Determine the [x, y] coordinate at the center of the cell enclosing the given text.  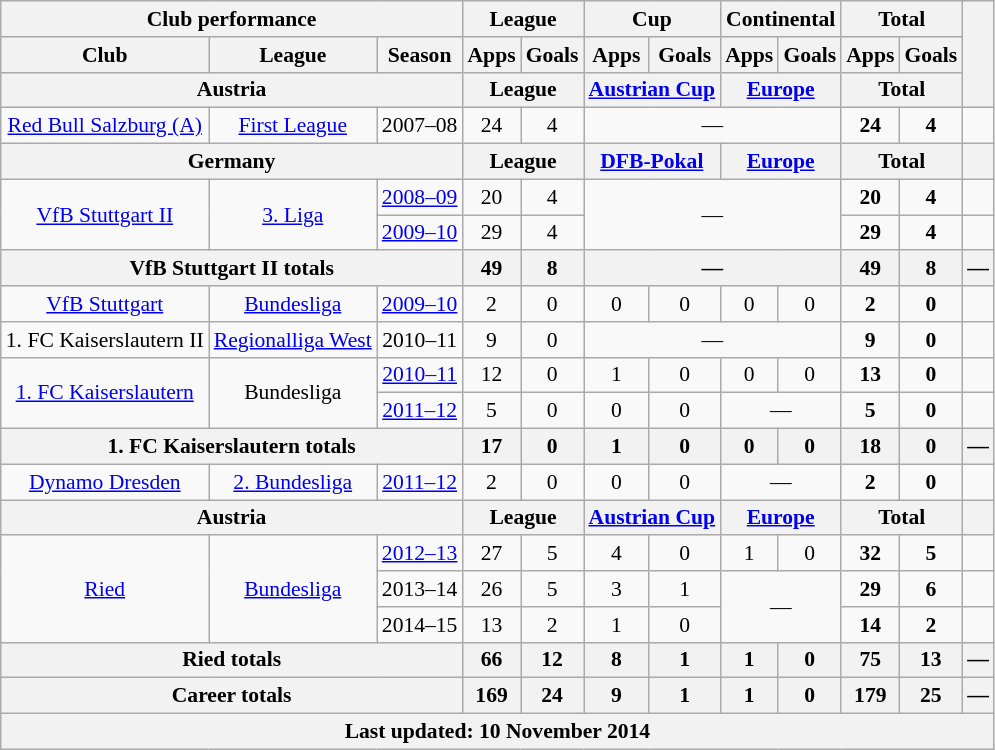
18 [870, 447]
75 [870, 660]
17 [491, 447]
25 [930, 696]
169 [491, 696]
VfB Stuttgart [105, 304]
Germany [232, 162]
DFB-Pokal [652, 162]
Career totals [232, 696]
66 [491, 660]
2007–08 [420, 126]
Continental [780, 19]
Club performance [232, 19]
3. Liga [293, 214]
2012–13 [420, 554]
26 [491, 589]
1. FC Kaiserslautern [105, 392]
179 [870, 696]
1. FC Kaiserslautern totals [232, 447]
1. FC Kaiserslautern II [105, 340]
2014–15 [420, 625]
First League [293, 126]
VfB Stuttgart II totals [232, 269]
Last updated: 10 November 2014 [498, 732]
14 [870, 625]
Ried totals [232, 660]
2. Bundesliga [293, 482]
2013–14 [420, 589]
Club [105, 55]
2008–09 [420, 197]
Regionalliga West [293, 340]
32 [870, 554]
Dynamo Dresden [105, 482]
Cup [652, 19]
3 [617, 589]
VfB Stuttgart II [105, 214]
6 [930, 589]
27 [491, 554]
Red Bull Salzburg (A) [105, 126]
Ried [105, 590]
Season [420, 55]
